Determine the (x, y) coordinate at the center of the cell enclosing the given text.  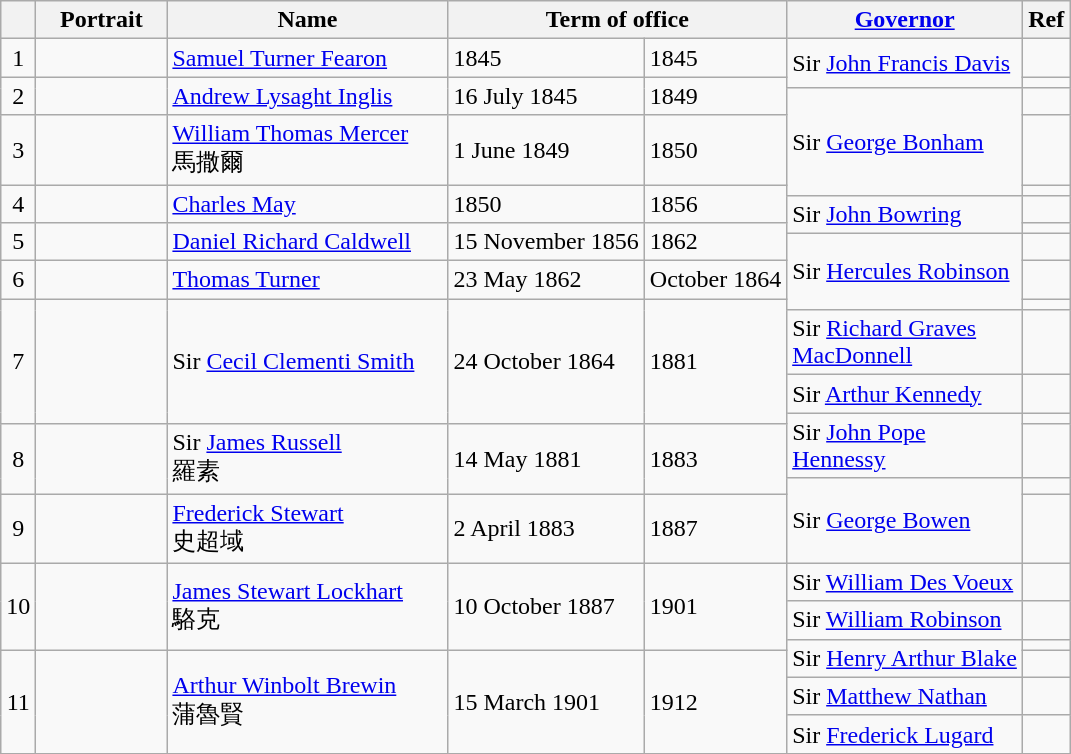
Name (308, 20)
Sir Frederick Lugard (905, 734)
1881 (715, 362)
8 (18, 459)
Sir Richard Graves MacDonnell (905, 342)
Sir George Bowen (905, 520)
3 (18, 150)
Term of office (618, 20)
Sir George Bonham (905, 142)
23 May 1862 (546, 280)
6 (18, 280)
1862 (715, 242)
Sir John Francis Davis (905, 64)
11 (18, 702)
2 April 1883 (546, 529)
Sir John Bowring (905, 215)
Sir Matthew Nathan (905, 696)
1856 (715, 203)
Governor (905, 20)
Thomas Turner (308, 280)
Sir Hercules Robinson (905, 272)
Samuel Turner Fearon (308, 58)
10 (18, 606)
10 October 1887 (546, 606)
Arthur Winbolt Brewin蒲魯賢 (308, 702)
24 October 1864 (546, 362)
William Thomas Mercer馬撒爾 (308, 150)
2 (18, 96)
Andrew Lysaght Inglis (308, 96)
James Stewart Lockhart駱克 (308, 606)
1849 (715, 96)
1 (18, 58)
Ref (1046, 20)
1901 (715, 606)
Charles May (308, 203)
1887 (715, 529)
Sir William Des Voeux (905, 582)
4 (18, 203)
1912 (715, 702)
14 May 1881 (546, 459)
Sir Cecil Clementi Smith (308, 362)
1 June 1849 (546, 150)
Sir Henry Arthur Blake (905, 658)
Sir Arthur Kennedy (905, 394)
9 (18, 529)
15 November 1856 (546, 242)
Sir William Robinson (905, 620)
Daniel Richard Caldwell (308, 242)
15 March 1901 (546, 702)
7 (18, 362)
October 1864 (715, 280)
Frederick Stewart 史超域 (308, 529)
Sir James Russell羅素 (308, 459)
16 July 1845 (546, 96)
5 (18, 242)
1883 (715, 459)
Portrait (102, 20)
Sir John Pope Hennessy (905, 446)
